Return [X, Y] of the center of cell containing provided text 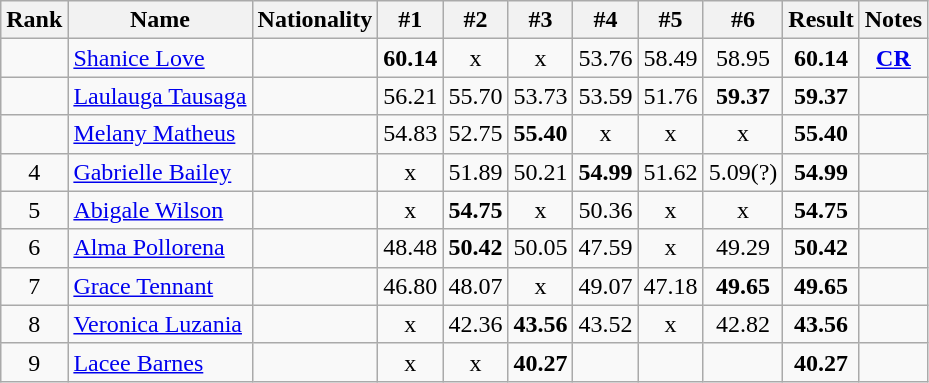
49.07 [606, 286]
51.89 [476, 172]
7 [34, 286]
Nationality [315, 20]
Grace Tennant [160, 286]
Notes [893, 20]
42.36 [476, 324]
8 [34, 324]
50.21 [540, 172]
51.62 [670, 172]
47.59 [606, 248]
43.52 [606, 324]
51.76 [670, 96]
#4 [606, 20]
53.73 [540, 96]
50.36 [606, 210]
53.76 [606, 58]
52.75 [476, 134]
55.70 [476, 96]
48.48 [410, 248]
Abigale Wilson [160, 210]
56.21 [410, 96]
58.49 [670, 58]
50.05 [540, 248]
Gabrielle Bailey [160, 172]
#5 [670, 20]
#3 [540, 20]
Result [821, 20]
6 [34, 248]
46.80 [410, 286]
4 [34, 172]
5.09(?) [743, 172]
#2 [476, 20]
49.29 [743, 248]
48.07 [476, 286]
Shanice Love [160, 58]
Veronica Luzania [160, 324]
54.83 [410, 134]
#6 [743, 20]
42.82 [743, 324]
53.59 [606, 96]
Laulauga Tausaga [160, 96]
Lacee Barnes [160, 362]
9 [34, 362]
#1 [410, 20]
5 [34, 210]
Melany Matheus [160, 134]
Name [160, 20]
47.18 [670, 286]
58.95 [743, 58]
Rank [34, 20]
Alma Pollorena [160, 248]
CR [893, 58]
